Capture the cell that displays the provided text and extract its (X, Y) central coordinate. 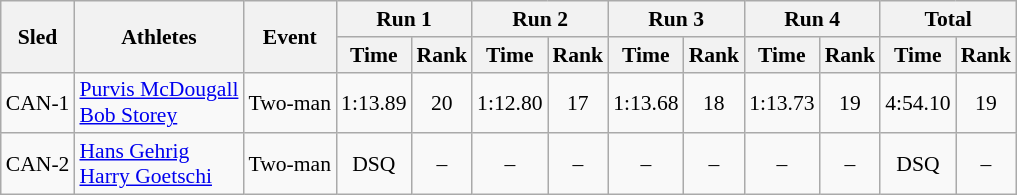
Sled (38, 36)
Event (290, 36)
1:13.89 (374, 102)
1:13.68 (646, 102)
CAN-1 (38, 102)
CAN-2 (38, 164)
20 (442, 102)
Run 4 (812, 19)
18 (714, 102)
Total (948, 19)
1:12.80 (510, 102)
Athletes (158, 36)
Purvis McDougallBob Storey (158, 102)
4:54.10 (918, 102)
Run 2 (540, 19)
Run 1 (404, 19)
Hans GehrigHarry Goetschi (158, 164)
1:13.73 (782, 102)
17 (578, 102)
Run 3 (676, 19)
